Locate the cell with the specified text and output its (x, y) center coordinate. 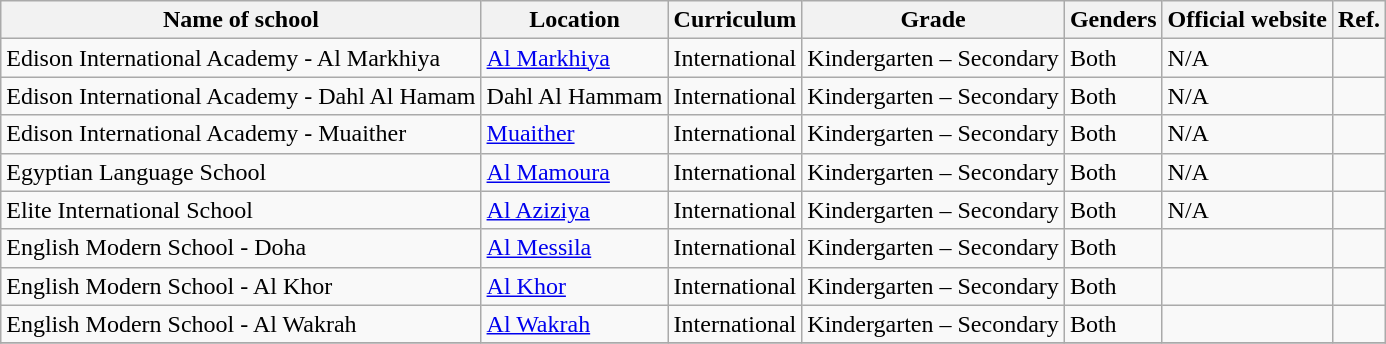
Curriculum (735, 20)
Name of school (241, 20)
English Modern School - Doha (241, 248)
Al Markhiya (574, 58)
Ref. (1358, 20)
English Modern School - Al Wakrah (241, 324)
Grade (934, 20)
Al Aziziya (574, 210)
Official website (1247, 20)
Egyptian Language School (241, 172)
English Modern School - Al Khor (241, 286)
Location (574, 20)
Al Wakrah (574, 324)
Edison International Academy - Dahl Al Hamam (241, 96)
Al Khor (574, 286)
Al Mamoura (574, 172)
Edison International Academy - Al Markhiya (241, 58)
Muaither (574, 134)
Elite International School (241, 210)
Al Messila (574, 248)
Dahl Al Hammam (574, 96)
Edison International Academy - Muaither (241, 134)
Genders (1113, 20)
